Identify which cell holds the provided text, then report its (x, y) central coordinate. 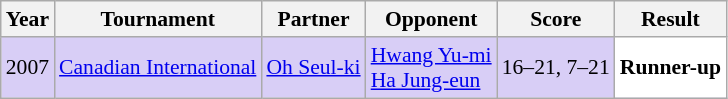
Hwang Yu-mi Ha Jung-eun (432, 68)
2007 (28, 68)
Opponent (432, 19)
16–21, 7–21 (556, 68)
Oh Seul-ki (313, 68)
Runner-up (670, 68)
Canadian International (158, 68)
Result (670, 19)
Year (28, 19)
Partner (313, 19)
Tournament (158, 19)
Score (556, 19)
